Provide the [x, y] coordinate of the cell's center where the given text is located.  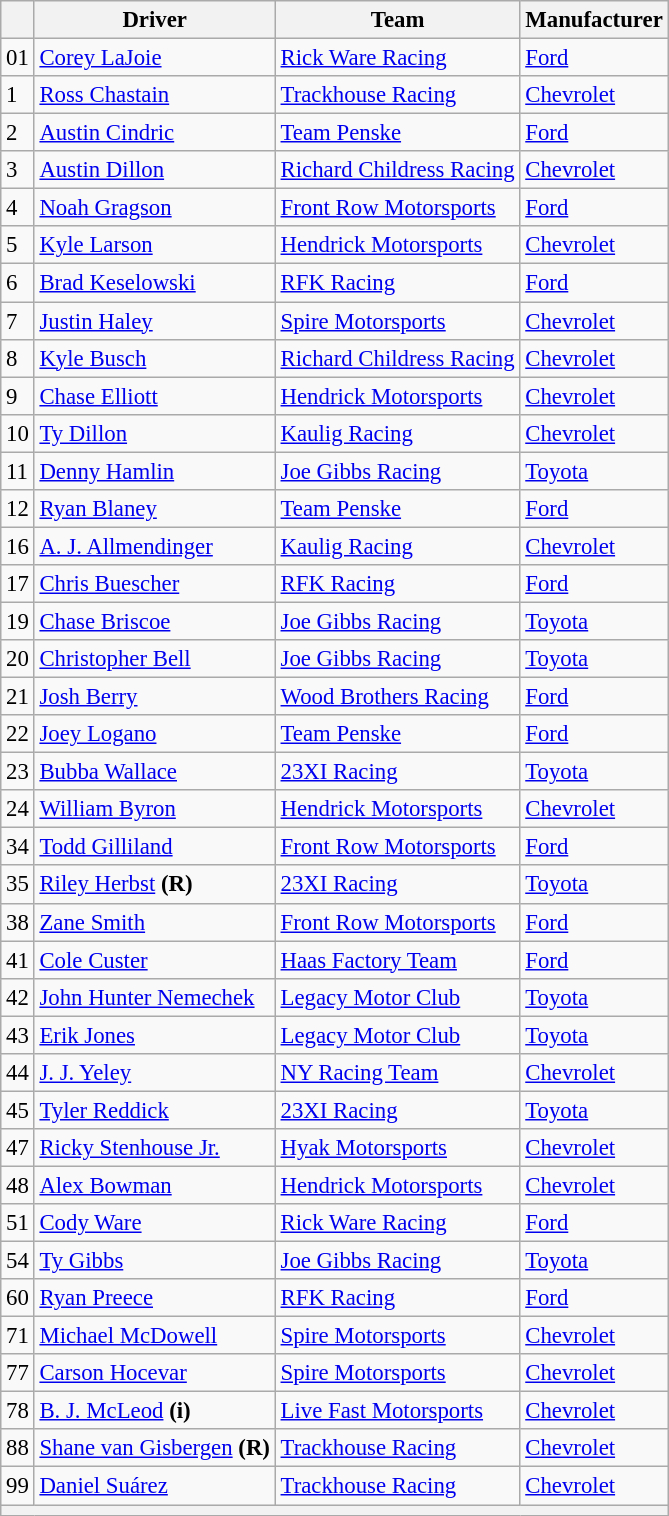
Todd Gilliland [154, 847]
8 [18, 358]
38 [18, 922]
John Hunter Nemechek [154, 997]
Kyle Larson [154, 245]
Austin Dillon [154, 170]
3 [18, 170]
Austin Cindric [154, 133]
11 [18, 471]
Manufacturer [594, 20]
24 [18, 809]
Shane van Gisbergen (R) [154, 1449]
Christopher Bell [154, 659]
Cole Custer [154, 960]
7 [18, 321]
43 [18, 1035]
77 [18, 1373]
Bubba Wallace [154, 772]
34 [18, 847]
Ty Gibbs [154, 1261]
42 [18, 997]
Daniel Suárez [154, 1486]
41 [18, 960]
Brad Keselowski [154, 283]
99 [18, 1486]
01 [18, 58]
Justin Haley [154, 321]
Riley Herbst (R) [154, 885]
2 [18, 133]
Cody Ware [154, 1223]
23 [18, 772]
12 [18, 509]
Ryan Preece [154, 1298]
Zane Smith [154, 922]
16 [18, 546]
A. J. Allmendinger [154, 546]
Kyle Busch [154, 358]
9 [18, 396]
Driver [154, 20]
Wood Brothers Racing [398, 697]
Chase Briscoe [154, 621]
47 [18, 1148]
Team [398, 20]
Haas Factory Team [398, 960]
Ty Dillon [154, 433]
20 [18, 659]
35 [18, 885]
NY Racing Team [398, 1073]
78 [18, 1411]
Denny Hamlin [154, 471]
6 [18, 283]
Chris Buescher [154, 584]
William Byron [154, 809]
Ryan Blaney [154, 509]
B. J. McLeod (i) [154, 1411]
Carson Hocevar [154, 1373]
22 [18, 734]
Noah Gragson [154, 208]
71 [18, 1336]
51 [18, 1223]
21 [18, 697]
44 [18, 1073]
Ricky Stenhouse Jr. [154, 1148]
19 [18, 621]
Alex Bowman [154, 1185]
Josh Berry [154, 697]
88 [18, 1449]
48 [18, 1185]
Corey LaJoie [154, 58]
Tyler Reddick [154, 1110]
Michael McDowell [154, 1336]
17 [18, 584]
5 [18, 245]
J. J. Yeley [154, 1073]
60 [18, 1298]
1 [18, 95]
54 [18, 1261]
Erik Jones [154, 1035]
10 [18, 433]
Chase Elliott [154, 396]
Hyak Motorsports [398, 1148]
45 [18, 1110]
Ross Chastain [154, 95]
Live Fast Motorsports [398, 1411]
Joey Logano [154, 734]
4 [18, 208]
